Return (x, y) of the center of cell containing provided text 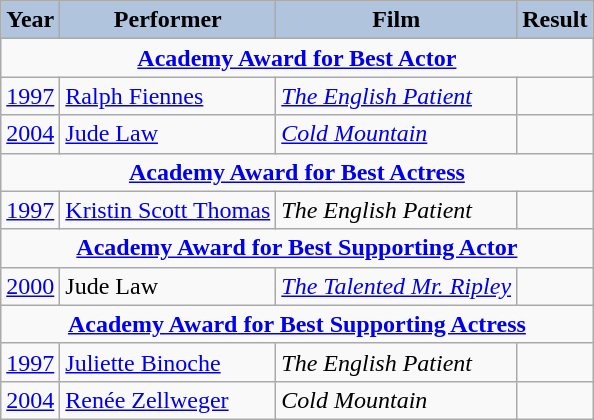
Academy Award for Best Supporting Actress (297, 324)
Result (555, 20)
Kristin Scott Thomas (168, 210)
Academy Award for Best Actress (297, 172)
Juliette Binoche (168, 362)
Renée Zellweger (168, 400)
Film (396, 20)
Performer (168, 20)
The Talented Mr. Ripley (396, 286)
Year (30, 20)
Ralph Fiennes (168, 96)
Academy Award for Best Actor (297, 58)
Academy Award for Best Supporting Actor (297, 248)
2000 (30, 286)
